Return [X, Y] of the center of cell containing provided text 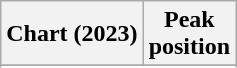
Peakposition [189, 34]
Chart (2023) [72, 34]
